Output the (X, Y) coordinate of the center of the cell containing the given text.  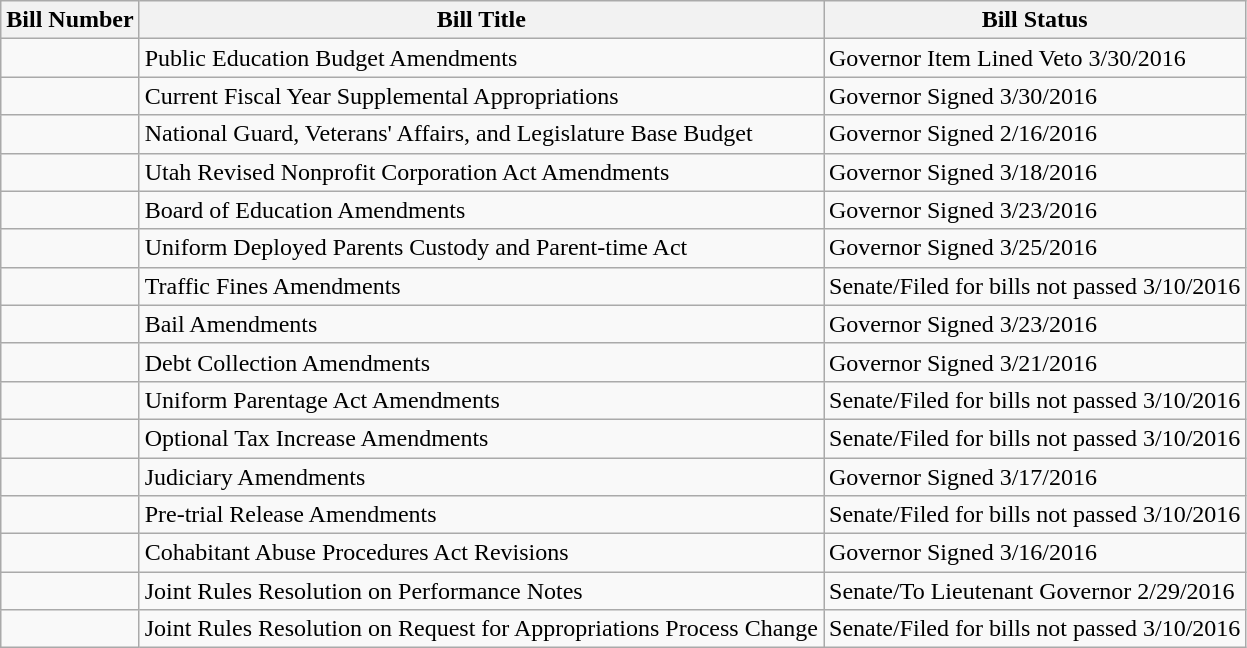
Governor Signed 3/30/2016 (1035, 96)
Cohabitant Abuse Procedures Act Revisions (481, 553)
Optional Tax Increase Amendments (481, 438)
Debt Collection Amendments (481, 362)
Board of Education Amendments (481, 210)
Bail Amendments (481, 324)
Pre-trial Release Amendments (481, 515)
Governor Signed 3/25/2016 (1035, 248)
Uniform Deployed Parents Custody and Parent-time Act (481, 248)
Governor Signed 3/17/2016 (1035, 477)
Governor Signed 3/21/2016 (1035, 362)
Bill Title (481, 20)
Judiciary Amendments (481, 477)
Utah Revised Nonprofit Corporation Act Amendments (481, 172)
Public Education Budget Amendments (481, 58)
Senate/To Lieutenant Governor 2/29/2016 (1035, 591)
Joint Rules Resolution on Request for Appropriations Process Change (481, 629)
Governor Signed 2/16/2016 (1035, 134)
Governor Item Lined Veto 3/30/2016 (1035, 58)
Uniform Parentage Act Amendments (481, 400)
National Guard, Veterans' Affairs, and Legislature Base Budget (481, 134)
Bill Number (70, 20)
Bill Status (1035, 20)
Joint Rules Resolution on Performance Notes (481, 591)
Governor Signed 3/16/2016 (1035, 553)
Traffic Fines Amendments (481, 286)
Current Fiscal Year Supplemental Appropriations (481, 96)
Governor Signed 3/18/2016 (1035, 172)
